Identify which cell holds the provided text, then report its (X, Y) central coordinate. 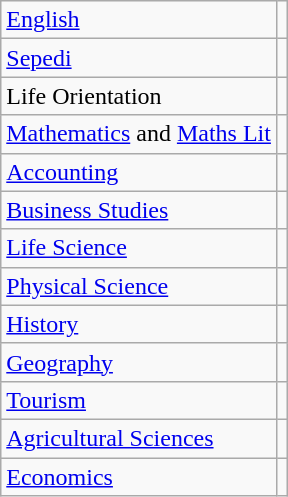
Sepedi (139, 58)
Life Orientation (139, 96)
Geography (139, 362)
Mathematics and Maths Lit (139, 134)
Business Studies (139, 210)
Life Science (139, 248)
Tourism (139, 400)
English (139, 20)
Agricultural Sciences (139, 438)
Physical Science (139, 286)
Accounting (139, 172)
History (139, 324)
Economics (139, 477)
